Extract the [X, Y] coordinate from the center of the cell holding the provided text.  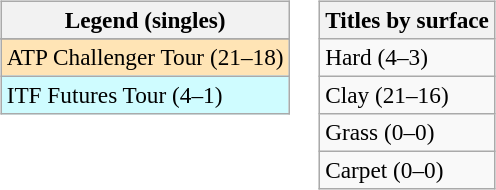
Clay (21–16) [408, 95]
Titles by surface [408, 20]
ITF Futures Tour (4–1) [145, 95]
Carpet (0–0) [408, 171]
ATP Challenger Tour (21–18) [145, 57]
Hard (4–3) [408, 57]
Legend (singles) [145, 20]
Grass (0–0) [408, 133]
